Search for the cell housing the specified text and yield its [x, y] center coordinate. 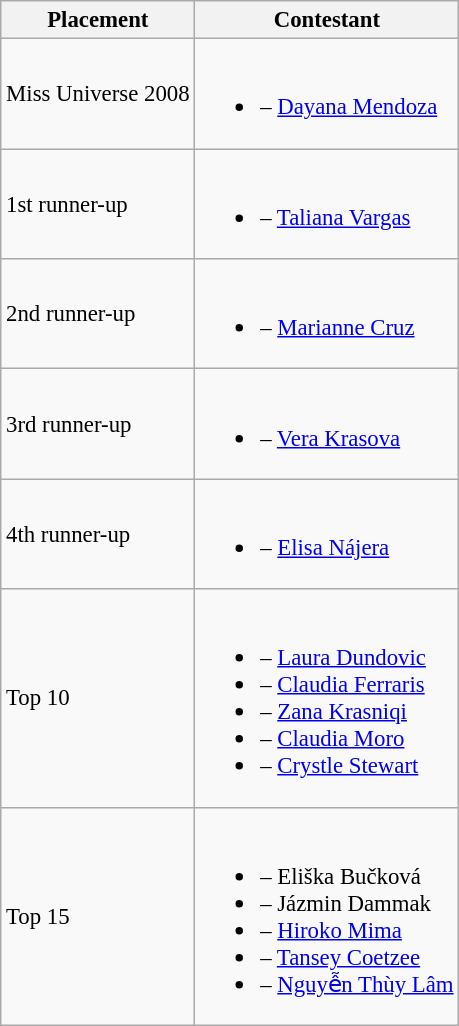
Placement [98, 20]
1st runner-up [98, 204]
2nd runner-up [98, 314]
Miss Universe 2008 [98, 94]
Contestant [327, 20]
Top 15 [98, 916]
– Taliana Vargas [327, 204]
3rd runner-up [98, 424]
– Vera Krasova [327, 424]
4th runner-up [98, 534]
Top 10 [98, 698]
– Laura Dundovic – Claudia Ferraris – Zana Krasniqi – Claudia Moro – Crystle Stewart [327, 698]
– Eliška Bučková – Jázmin Dammak – Hiroko Mima – Tansey Coetzee – Nguyễn Thùy Lâm [327, 916]
– Elisa Nájera [327, 534]
– Dayana Mendoza [327, 94]
– Marianne Cruz [327, 314]
